Scan for the cell matching the given text and deliver its (x, y) coordinate at center. 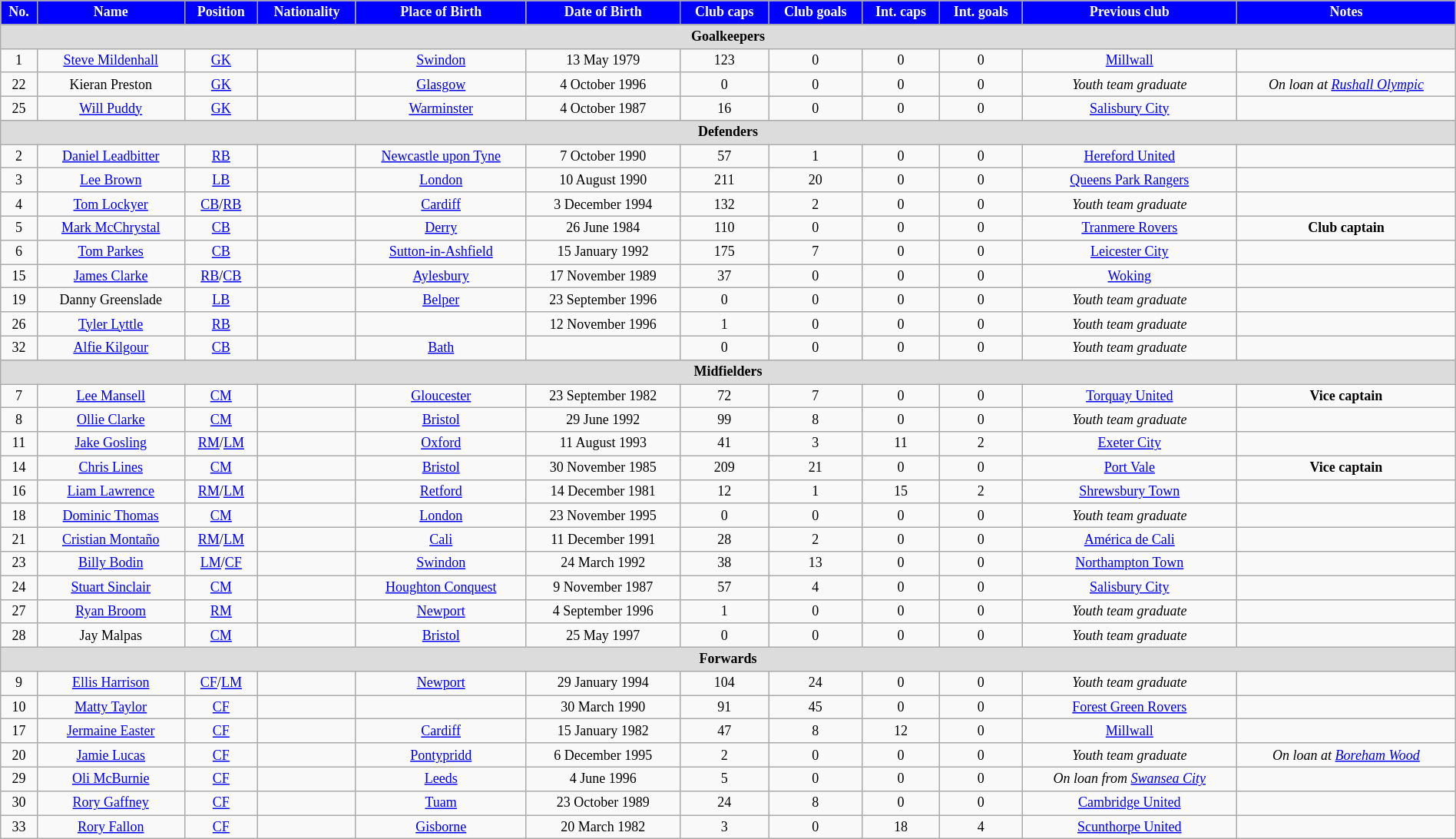
Club captain (1347, 227)
Date of Birth (604, 12)
Tom Parkes (111, 252)
4 October 1987 (604, 108)
38 (725, 564)
10 (18, 707)
30 March 1990 (604, 707)
17 (18, 731)
RB/CB (221, 277)
Belper (441, 300)
Ollie Clarke (111, 419)
Derry (441, 227)
Will Puddy (111, 108)
Liam Lawrence (111, 492)
7 October 1990 (604, 157)
Nationality (307, 12)
Previous club (1130, 12)
26 (18, 324)
Hereford United (1130, 157)
On loan at Rushall Olympic (1347, 85)
Ellis Harrison (111, 684)
17 November 1989 (604, 277)
23 November 1995 (604, 515)
Defenders (728, 132)
Steve Mildenhall (111, 60)
Place of Birth (441, 12)
99 (725, 419)
Scunthorpe United (1130, 827)
4 September 1996 (604, 612)
Leicester City (1130, 252)
Jake Gosling (111, 444)
Cambridge United (1130, 802)
Houghton Conquest (441, 587)
209 (725, 467)
10 August 1990 (604, 180)
Daniel Leadbitter (111, 157)
Club caps (725, 12)
Tuam (441, 802)
26 June 1984 (604, 227)
12 November 1996 (604, 324)
Rory Gaffney (111, 802)
Notes (1347, 12)
Position (221, 12)
Cristian Montaño (111, 539)
25 (18, 108)
Midfielders (728, 372)
6 December 1995 (604, 754)
110 (725, 227)
Danny Greenslade (111, 300)
32 (18, 347)
30 November 1985 (604, 467)
Int. goals (981, 12)
CB/RB (221, 204)
6 (18, 252)
Bath (441, 347)
Gloucester (441, 396)
4 October 1996 (604, 85)
No. (18, 12)
Newcastle upon Tyne (441, 157)
33 (18, 827)
Ryan Broom (111, 612)
Forest Green Rovers (1130, 707)
47 (725, 731)
Tyler Lyttle (111, 324)
15 January 1982 (604, 731)
9 November 1987 (604, 587)
25 May 1997 (604, 635)
132 (725, 204)
Goalkeepers (728, 37)
Jamie Lucas (111, 754)
14 December 1981 (604, 492)
Dominic Thomas (111, 515)
211 (725, 180)
Shrewsbury Town (1130, 492)
Int. caps (902, 12)
4 June 1996 (604, 779)
Tom Lockyer (111, 204)
On loan from Swansea City (1130, 779)
Jay Malpas (111, 635)
Oxford (441, 444)
175 (725, 252)
Port Vale (1130, 467)
Lee Brown (111, 180)
Mark McChrystal (111, 227)
Name (111, 12)
123 (725, 60)
Queens Park Rangers (1130, 180)
RM (221, 612)
23 (18, 564)
Stuart Sinclair (111, 587)
20 March 1982 (604, 827)
Sutton-in-Ashfield (441, 252)
23 September 1996 (604, 300)
91 (725, 707)
9 (18, 684)
29 June 1992 (604, 419)
23 October 1989 (604, 802)
72 (725, 396)
Woking (1130, 277)
13 (816, 564)
Leeds (441, 779)
37 (725, 277)
Cali (441, 539)
13 May 1979 (604, 60)
América de Cali (1130, 539)
Jermaine Easter (111, 731)
Kieran Preston (111, 85)
19 (18, 300)
Oli McBurnie (111, 779)
45 (816, 707)
Pontypridd (441, 754)
30 (18, 802)
On loan at Boreham Wood (1347, 754)
29 (18, 779)
41 (725, 444)
Club goals (816, 12)
3 December 1994 (604, 204)
Northampton Town (1130, 564)
James Clarke (111, 277)
Glasgow (441, 85)
23 September 1982 (604, 396)
27 (18, 612)
Torquay United (1130, 396)
CF/LM (221, 684)
Forwards (728, 659)
Gisborne (441, 827)
Exeter City (1130, 444)
LM/CF (221, 564)
11 August 1993 (604, 444)
104 (725, 684)
22 (18, 85)
Billy Bodin (111, 564)
Aylesbury (441, 277)
11 December 1991 (604, 539)
Rory Fallon (111, 827)
15 January 1992 (604, 252)
Warminster (441, 108)
Alfie Kilgour (111, 347)
24 March 1992 (604, 564)
14 (18, 467)
Lee Mansell (111, 396)
Retford (441, 492)
Chris Lines (111, 467)
Matty Taylor (111, 707)
29 January 1994 (604, 684)
Tranmere Rovers (1130, 227)
